Capture the cell that displays the provided text and extract its (x, y) central coordinate. 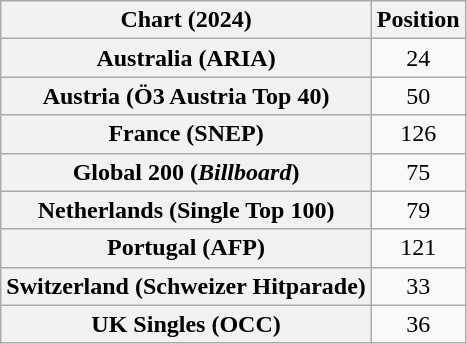
24 (418, 58)
Chart (2024) (186, 20)
33 (418, 286)
Portugal (AFP) (186, 248)
Austria (Ö3 Austria Top 40) (186, 96)
79 (418, 210)
Position (418, 20)
121 (418, 248)
Netherlands (Single Top 100) (186, 210)
50 (418, 96)
36 (418, 324)
France (SNEP) (186, 134)
Global 200 (Billboard) (186, 172)
126 (418, 134)
75 (418, 172)
Switzerland (Schweizer Hitparade) (186, 286)
Australia (ARIA) (186, 58)
UK Singles (OCC) (186, 324)
